Detect which cell encompasses the target text, then output its [X, Y] center coordinate. 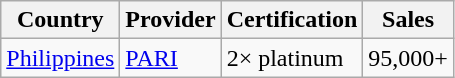
2× platinum [292, 58]
PARI [170, 58]
Sales [408, 20]
Certification [292, 20]
Philippines [60, 58]
Provider [170, 20]
95,000+ [408, 58]
Country [60, 20]
